Provide the (x, y) coordinate of the cell's center where the given text is located.  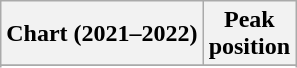
Chart (2021–2022) (102, 34)
Peakposition (249, 34)
